Determine the [X, Y] coordinate at the center of the cell enclosing the given text.  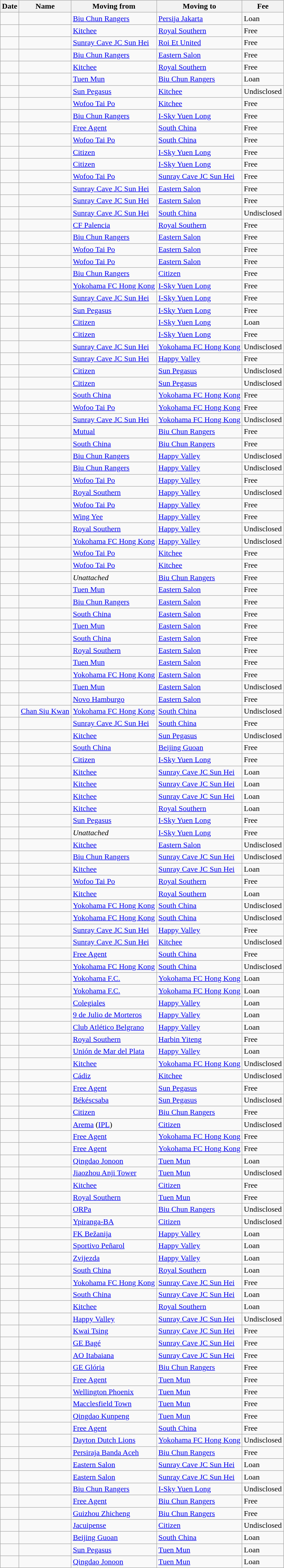
Roi Et United [199, 43]
Chan Siu Kwan [45, 711]
Macclesfield Town [114, 1404]
Guizhou Zhicheng [114, 1513]
Date [10, 6]
Harbin Yiteng [199, 1039]
Persija Jakarta [199, 19]
Moving from [114, 6]
AO Itabaiana [114, 1355]
Dayton Dutch Lions [114, 1440]
GE Glória [114, 1367]
FK Bežanija [114, 1234]
Wellington Phoenix [114, 1392]
Persiraja Banda Aceh [114, 1452]
Zvijezda [114, 1258]
Unión de Mar del Plata [114, 1051]
Moving to [199, 6]
Novo Hamburgo [114, 699]
Mutual [114, 432]
Ypiranga-BA [114, 1222]
Békéscsaba [114, 1100]
Kwai Tsing [114, 1331]
Club Atlético Belgrano [114, 1027]
ORPa [114, 1209]
Colegiales [114, 1003]
Cádiz [114, 1076]
CF Palencia [114, 225]
GE Bagé [114, 1343]
Jiaozhou Anji Tower [114, 1173]
Sportivo Peñarol [114, 1246]
Jacuipense [114, 1526]
Name [45, 6]
Qingdao Kunpeng [114, 1416]
Arema (IPL) [114, 1124]
Wing Yee [114, 517]
Fee [263, 6]
9 de Julio de Morteros [114, 1015]
